From the cell containing the given text, extract its center point as (x, y) coordinate. 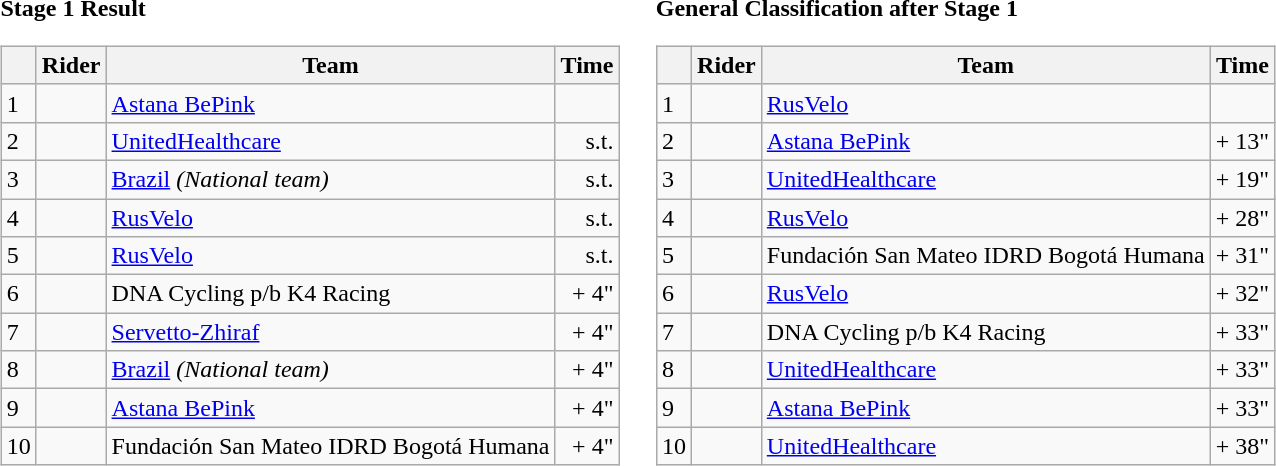
+ 13" (1242, 141)
+ 31" (1242, 256)
Servetto-Zhiraf (330, 332)
+ 28" (1242, 217)
+ 19" (1242, 179)
+ 32" (1242, 294)
+ 38" (1242, 446)
